Locate the cell with the specified text and output its (x, y) center coordinate. 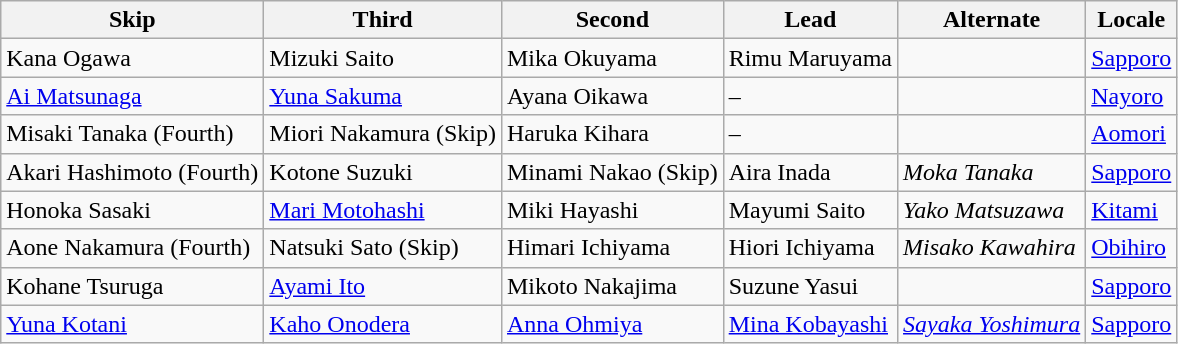
Lead (810, 20)
Mina Kobayashi (810, 324)
Skip (132, 20)
Yuna Sakuma (383, 96)
Third (383, 20)
Nayoro (1132, 96)
Mizuki Saito (383, 58)
Akari Hashimoto (Fourth) (132, 172)
Second (612, 20)
Moka Tanaka (992, 172)
Minami Nakao (Skip) (612, 172)
Miori Nakamura (Skip) (383, 134)
Suzune Yasui (810, 286)
Misako Kawahira (992, 248)
Honoka Sasaki (132, 210)
Miki Hayashi (612, 210)
Natsuki Sato (Skip) (383, 248)
Mayumi Saito (810, 210)
Locale (1132, 20)
Mika Okuyama (612, 58)
Kana Ogawa (132, 58)
Kohane Tsuruga (132, 286)
Alternate (992, 20)
Aira Inada (810, 172)
Anna Ohmiya (612, 324)
Ayana Oikawa (612, 96)
Yuna Kotani (132, 324)
Kaho Onodera (383, 324)
Haruka Kihara (612, 134)
Sayaka Yoshimura (992, 324)
Kotone Suzuki (383, 172)
Mari Motohashi (383, 210)
Himari Ichiyama (612, 248)
Yako Matsuzawa (992, 210)
Aomori (1132, 134)
Ai Matsunaga (132, 96)
Hiori Ichiyama (810, 248)
Misaki Tanaka (Fourth) (132, 134)
Kitami (1132, 210)
Aone Nakamura (Fourth) (132, 248)
Mikoto Nakajima (612, 286)
Rimu Maruyama (810, 58)
Obihiro (1132, 248)
Ayami Ito (383, 286)
